Provide the (x, y) coordinate of the cell's center where the given text is located.  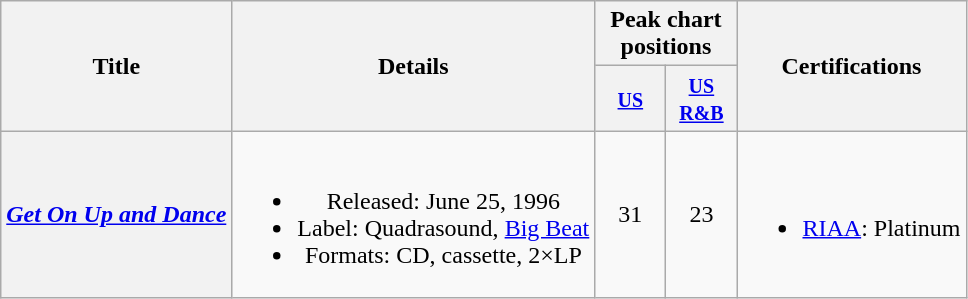
USR&B (702, 98)
Peak chart positions (666, 34)
US (630, 98)
31 (630, 214)
Title (116, 66)
Get On Up and Dance (116, 214)
Released: June 25, 1996Label: Quadrasound, Big BeatFormats: CD, cassette, 2×LP (414, 214)
23 (702, 214)
Details (414, 66)
Certifications (852, 66)
RIAA: Platinum (852, 214)
